Return [X, Y] of the center of cell containing provided text 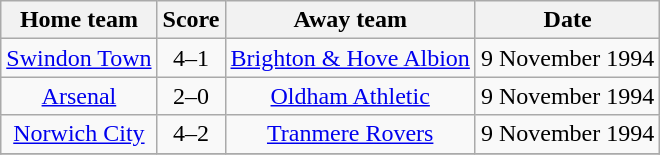
Score [191, 20]
Arsenal [79, 96]
Norwich City [79, 134]
Date [567, 20]
Oldham Athletic [350, 96]
Brighton & Hove Albion [350, 58]
Away team [350, 20]
4–2 [191, 134]
2–0 [191, 96]
Swindon Town [79, 58]
Tranmere Rovers [350, 134]
4–1 [191, 58]
Home team [79, 20]
